Provide the [X, Y] coordinate of the cell's center where the given text is located.  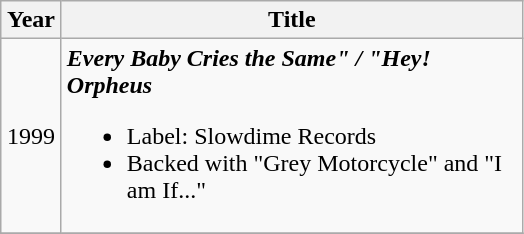
Title [292, 20]
Year [32, 20]
1999 [32, 136]
Every Baby Cries the Same" / "Hey! OrpheusLabel: Slowdime RecordsBacked with "Grey Motorcycle" and "I am If..." [292, 136]
